Identify which cell holds the provided text, then report its (x, y) central coordinate. 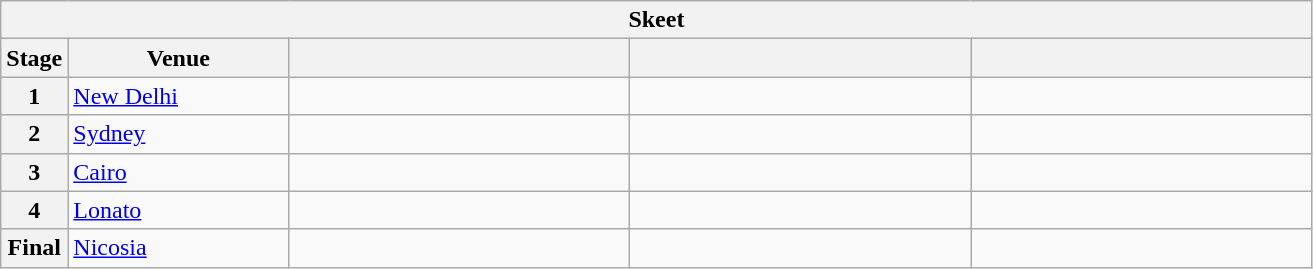
4 (34, 210)
2 (34, 134)
Stage (34, 58)
Venue (178, 58)
Sydney (178, 134)
Lonato (178, 210)
3 (34, 172)
Skeet (656, 20)
Final (34, 248)
1 (34, 96)
Cairo (178, 172)
Nicosia (178, 248)
New Delhi (178, 96)
